Provide the [X, Y] coordinate of the cell's center where the given text is located.  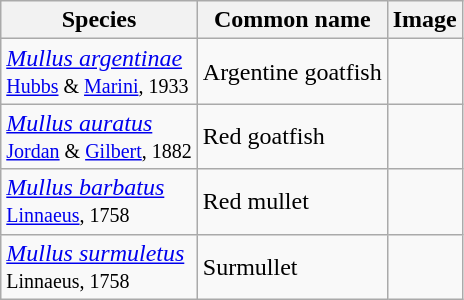
Surmullet [292, 266]
Argentine goatfish [292, 72]
Mullus barbatusLinnaeus, 1758 [100, 202]
Mullus argentinaeHubbs & Marini, 1933 [100, 72]
Image [424, 20]
Common name [292, 20]
Mullus auratusJordan & Gilbert, 1882 [100, 136]
Mullus surmuletusLinnaeus, 1758 [100, 266]
Red goatfish [292, 136]
Red mullet [292, 202]
Species [100, 20]
